For the text-containing cell, return its midpoint in [X, Y] coordinate format. 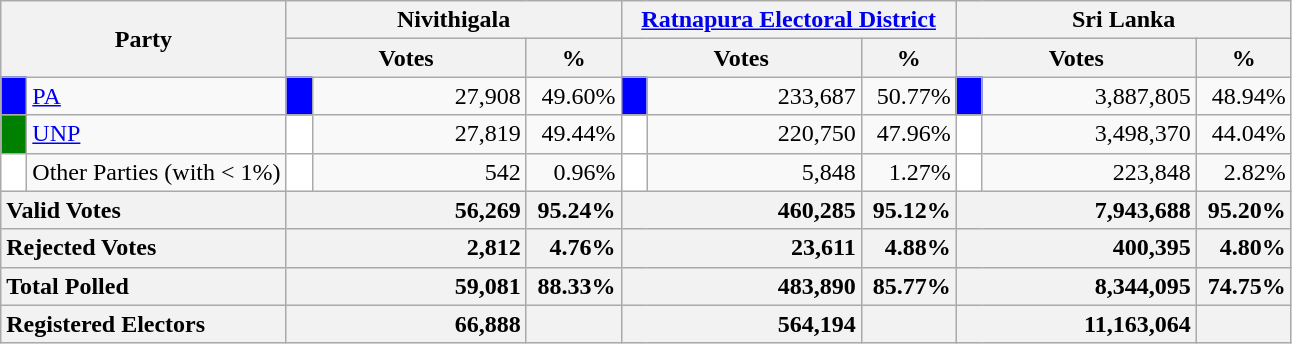
564,194 [741, 324]
Valid Votes [144, 210]
49.60% [574, 96]
44.04% [1244, 134]
Registered Electors [144, 324]
74.75% [1244, 286]
3,498,370 [1089, 134]
95.24% [574, 210]
542 [419, 172]
85.77% [908, 286]
56,269 [406, 210]
95.12% [908, 210]
0.96% [574, 172]
460,285 [741, 210]
5,848 [754, 172]
220,750 [754, 134]
4.80% [1244, 248]
483,890 [741, 286]
23,611 [741, 248]
223,848 [1089, 172]
8,344,095 [1076, 286]
27,908 [419, 96]
2,812 [406, 248]
59,081 [406, 286]
88.33% [574, 286]
4.76% [574, 248]
UNP [156, 134]
233,687 [754, 96]
7,943,688 [1076, 210]
Party [144, 39]
95.20% [1244, 210]
4.88% [908, 248]
49.44% [574, 134]
Ratnapura Electoral District [788, 20]
400,395 [1076, 248]
48.94% [1244, 96]
3,887,805 [1089, 96]
27,819 [419, 134]
1.27% [908, 172]
2.82% [1244, 172]
50.77% [908, 96]
66,888 [406, 324]
Sri Lanka [1124, 20]
Rejected Votes [144, 248]
Other Parties (with < 1%) [156, 172]
PA [156, 96]
47.96% [908, 134]
Nivithigala [454, 20]
Total Polled [144, 286]
11,163,064 [1076, 324]
